From the cell containing the given text, extract its center point as (X, Y) coordinate. 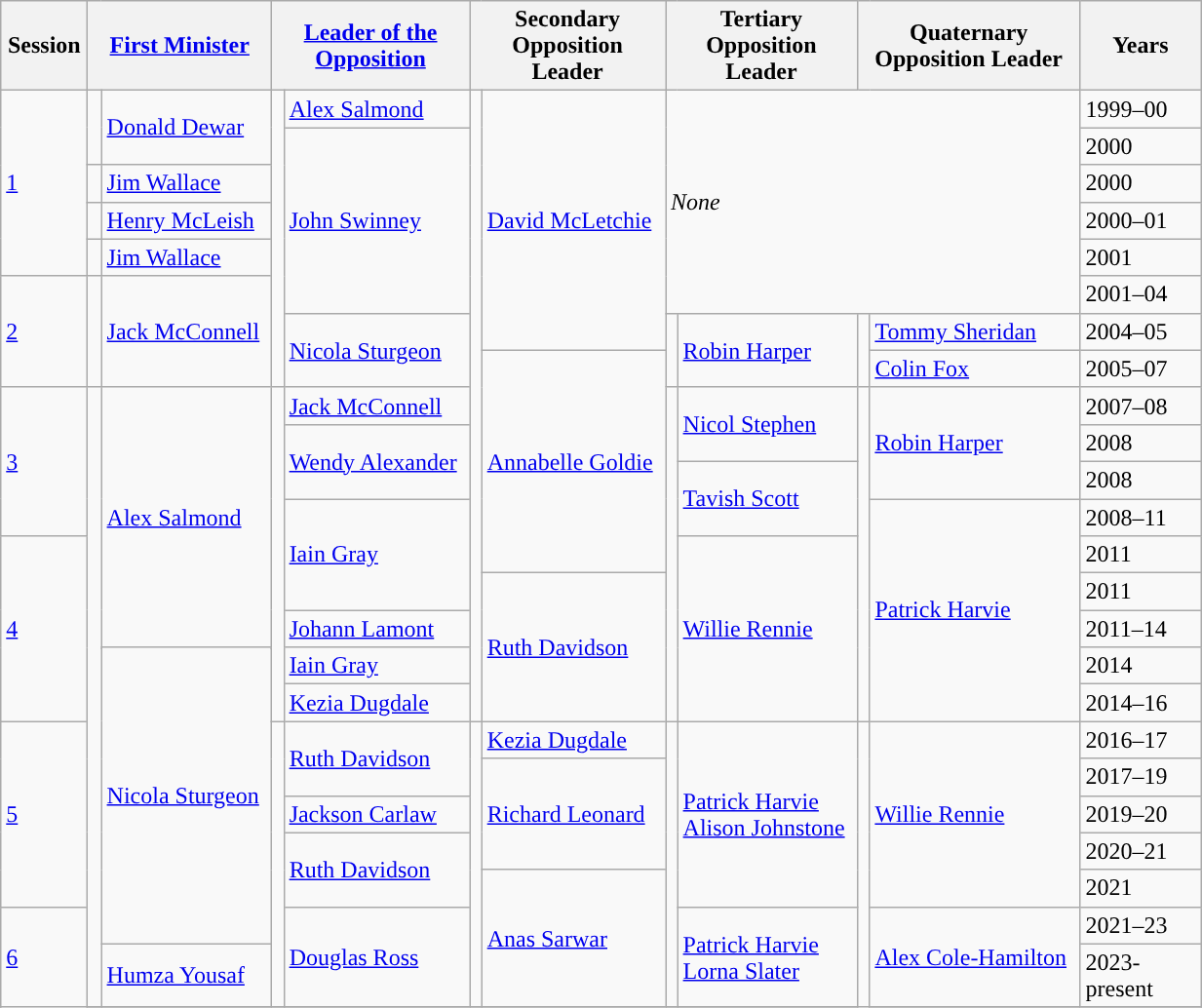
Donald Dewar (186, 128)
Wendy Alexander (376, 461)
1999–00 (1141, 109)
5 (45, 814)
2000–01 (1141, 220)
2019–20 (1141, 814)
None (872, 202)
Patrick HarvieLorna Slater (767, 957)
2005–07 (1141, 368)
Richard Leonard (573, 814)
2017–19 (1141, 777)
Humza Yousaf (186, 975)
Secondary Opposition Leader (567, 46)
6 (45, 957)
Henry McLeish (186, 220)
Quaternary Opposition Leader (969, 46)
Years (1141, 46)
2 (45, 331)
Douglas Ross (376, 957)
2008–11 (1141, 518)
Anas Sarwar (573, 938)
Jackson Carlaw (376, 814)
David McLetchie (573, 220)
2016–17 (1141, 740)
Patrick HarvieAlison Johnstone (767, 814)
2001–04 (1141, 294)
2004–05 (1141, 331)
2011–14 (1141, 629)
2021 (1141, 888)
Colin Fox (975, 368)
2021–23 (1141, 925)
Session (45, 46)
4 (45, 629)
Annabelle Goldie (573, 461)
Alex Cole-Hamilton (975, 957)
Tertiary Opposition Leader (760, 46)
2014–16 (1141, 703)
1 (45, 183)
Nicol Stephen (767, 424)
2001 (1141, 257)
Tavish Scott (767, 498)
First Minister (179, 46)
2014 (1141, 666)
Johann Lamont (376, 629)
John Swinney (376, 220)
2007–08 (1141, 406)
3 (45, 461)
Patrick Harvie (975, 610)
Tommy Sheridan (975, 331)
Leader of the Opposition (370, 46)
2023-present (1141, 975)
2020–21 (1141, 851)
